Detect which cell encompasses the target text, then output its (x, y) center coordinate. 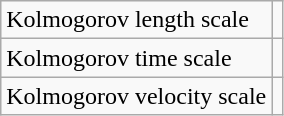
Kolmogorov length scale (136, 20)
Kolmogorov time scale (136, 58)
Kolmogorov velocity scale (136, 96)
